Detect which cell encompasses the target text, then output its (x, y) center coordinate. 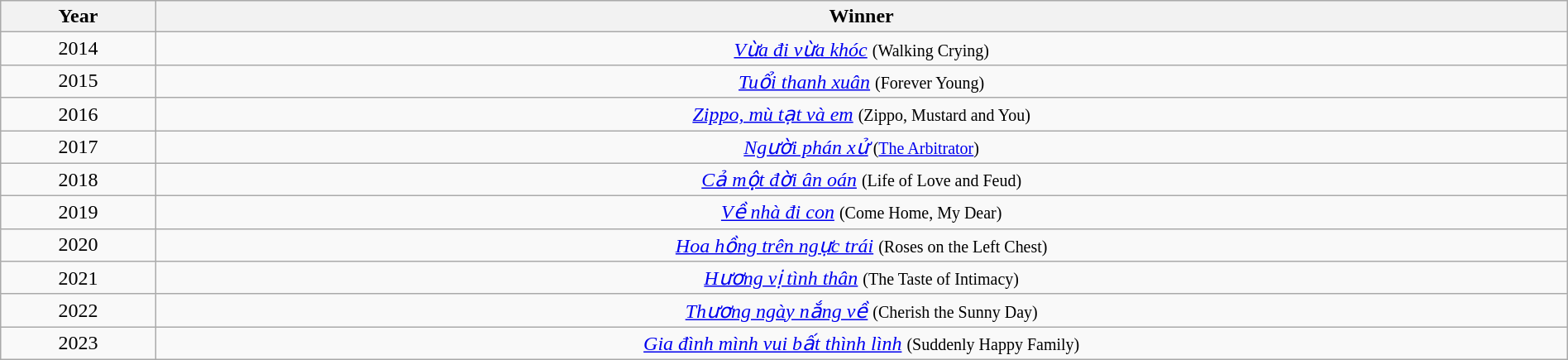
Winner (862, 17)
Vừa đi vừa khóc (Walking Crying) (862, 49)
Thương ngày nắng về (Cherish the Sunny Day) (862, 310)
Zippo, mù tạt và em (Zippo, Mustard and You) (862, 114)
2015 (78, 81)
2022 (78, 310)
2020 (78, 245)
Người phán xử (The Arbitrator) (862, 147)
2018 (78, 180)
Cả một đời ân oán (Life of Love and Feud) (862, 180)
Hoa hồng trên ngực trái (Roses on the Left Chest) (862, 245)
2017 (78, 147)
2021 (78, 278)
Gia đình mình vui bất thình lình (Suddenly Happy Family) (862, 343)
2019 (78, 213)
Tuổi thanh xuân (Forever Young) (862, 81)
2023 (78, 343)
2016 (78, 114)
Về nhà đi con (Come Home, My Dear) (862, 213)
Year (78, 17)
2014 (78, 49)
Hương vị tình thân (The Taste of Intimacy) (862, 278)
